Output the (x, y) coordinate of the center of the cell containing the given text.  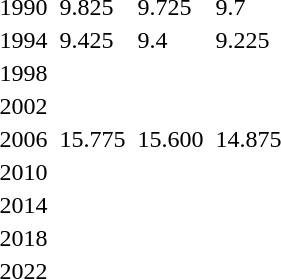
9.425 (92, 40)
15.775 (92, 139)
9.4 (170, 40)
15.600 (170, 139)
